From the cell containing the given text, extract its center point as (x, y) coordinate. 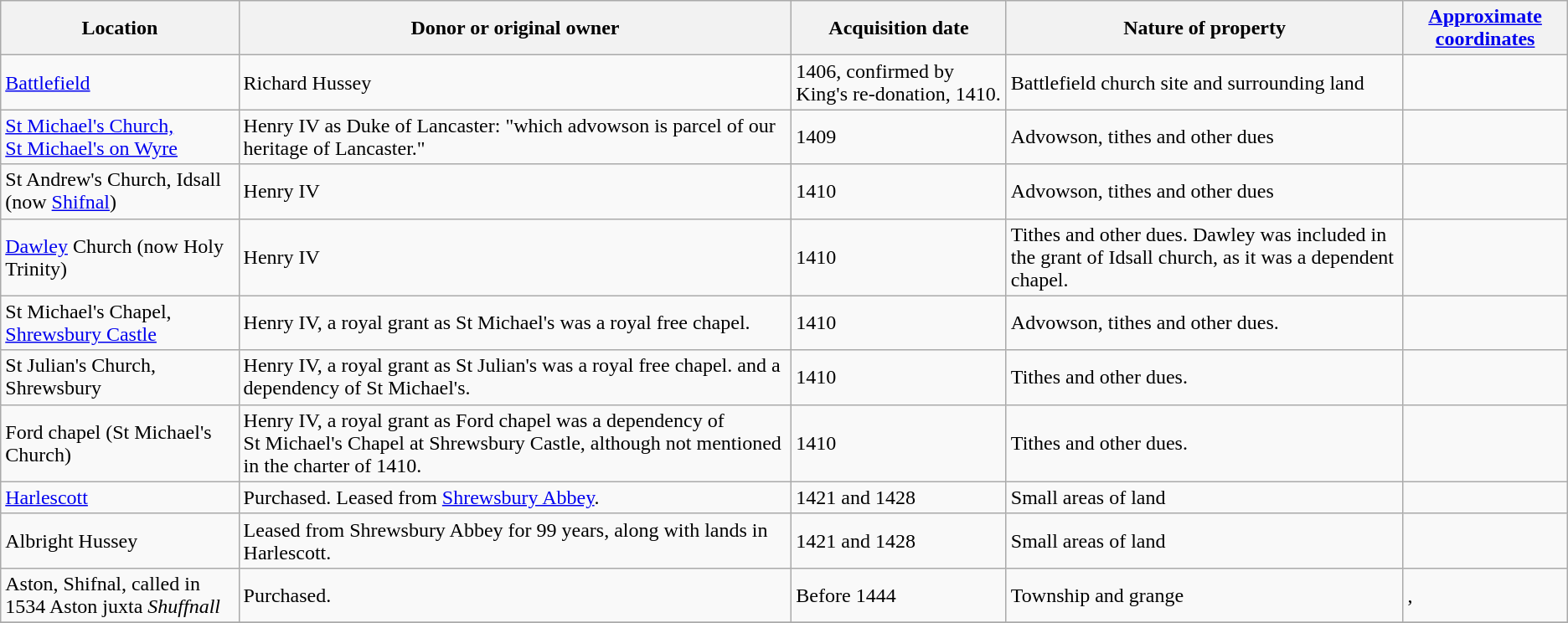
Purchased. (515, 595)
Battlefield church site and surrounding land (1204, 82)
Henry IV, a royal grant as Ford chapel was a dependency of St Michael's Chapel at Shrewsbury Castle, although not mentioned in the charter of 1410. (515, 443)
Richard Hussey (515, 82)
St Michael's Chapel, Shrewsbury Castle (120, 323)
Nature of property (1204, 28)
Ford chapel (St Michael's Church) (120, 443)
Dawley Church (now Holy Trinity) (120, 257)
Approximate coordinates (1485, 28)
Albright Hussey (120, 541)
Before 1444 (899, 595)
Township and grange (1204, 595)
Advowson, tithes and other dues. (1204, 323)
St Andrew's Church, Idsall (now Shifnal) (120, 191)
St Julian's Church, Shrewsbury (120, 377)
Acquisition date (899, 28)
1406, confirmed by King's re-donation, 1410. (899, 82)
Henry IV as Duke of Lancaster: "which advowson is parcel of our heritage of Lancaster." (515, 137)
, (1485, 595)
Battlefield (120, 82)
Henry IV, a royal grant as St Michael's was a royal free chapel. (515, 323)
Aston, Shifnal, called in 1534 Aston juxta Shuffnall (120, 595)
Donor or original owner (515, 28)
Leased from Shrewsbury Abbey for 99 years, along with lands in Harlescott. (515, 541)
Purchased. Leased from Shrewsbury Abbey. (515, 497)
1409 (899, 137)
Location (120, 28)
Tithes and other dues. Dawley was included in the grant of Idsall church, as it was a dependent chapel. (1204, 257)
St Michael's Church, St Michael's on Wyre (120, 137)
Harlescott (120, 497)
Henry IV, a royal grant as St Julian's was a royal free chapel. and a dependency of St Michael's. (515, 377)
